Pinpoint the cell where the given text exists, returning its (x, y) midpoint coordinate. 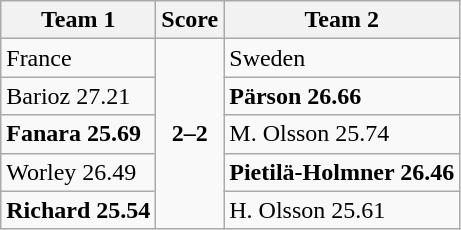
Score (190, 20)
Fanara 25.69 (78, 134)
France (78, 58)
Barioz 27.21 (78, 96)
M. Olsson 25.74 (342, 134)
Sweden (342, 58)
Team 2 (342, 20)
H. Olsson 25.61 (342, 210)
Pärson 26.66 (342, 96)
Pietilä-Holmner 26.46 (342, 172)
Worley 26.49 (78, 172)
Richard 25.54 (78, 210)
2–2 (190, 134)
Team 1 (78, 20)
